Identify which cell holds the provided text, then report its (X, Y) central coordinate. 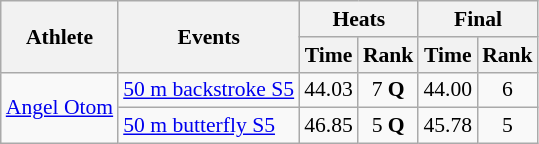
6 (508, 90)
45.78 (448, 126)
5 (508, 126)
5 Q (388, 126)
Events (208, 36)
50 m butterfly S5 (208, 126)
Angel Otom (60, 108)
Heats (358, 19)
46.85 (328, 126)
7 Q (388, 90)
44.00 (448, 90)
Athlete (60, 36)
50 m backstroke S5 (208, 90)
Final (478, 19)
44.03 (328, 90)
